Pinpoint the cell where the given text exists, returning its [X, Y] midpoint coordinate. 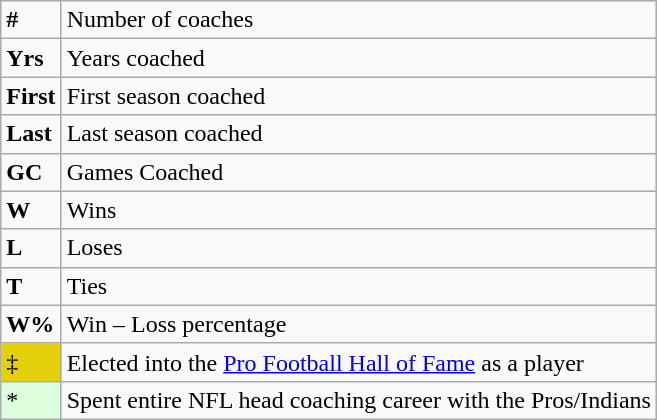
Last season coached [358, 134]
# [31, 20]
First [31, 96]
Spent entire NFL head coaching career with the Pros/Indians [358, 400]
Number of coaches [358, 20]
W% [31, 324]
GC [31, 172]
Games Coached [358, 172]
Last [31, 134]
Years coached [358, 58]
Wins [358, 210]
Elected into the Pro Football Hall of Fame as a player [358, 362]
T [31, 286]
* [31, 400]
Loses [358, 248]
Yrs [31, 58]
Ties [358, 286]
Win – Loss percentage [358, 324]
‡ [31, 362]
W [31, 210]
L [31, 248]
First season coached [358, 96]
